Return the (X, Y) coordinate for the center point of the cell that contains the specified text.  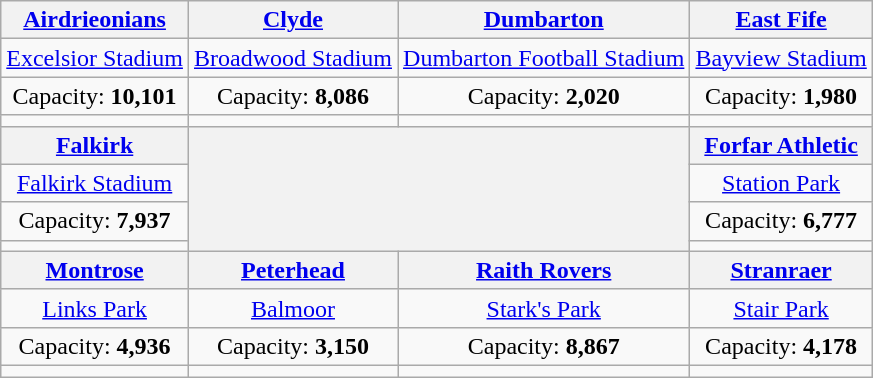
Raith Rovers (544, 270)
Airdrieonians (95, 20)
Bayview Stadium (781, 58)
Capacity: 10,101 (95, 96)
East Fife (781, 20)
Capacity: 6,777 (781, 221)
Stark's Park (544, 308)
Forfar Athletic (781, 145)
Capacity: 1,980 (781, 96)
Montrose (95, 270)
Capacity: 4,936 (95, 346)
Dumbarton (544, 20)
Stranraer (781, 270)
Capacity: 8,086 (292, 96)
Capacity: 4,178 (781, 346)
Falkirk Stadium (95, 183)
Capacity: 3,150 (292, 346)
Capacity: 8,867 (544, 346)
Capacity: 2,020 (544, 96)
Excelsior Stadium (95, 58)
Stair Park (781, 308)
Balmoor (292, 308)
Peterhead (292, 270)
Falkirk (95, 145)
Dumbarton Football Stadium (544, 58)
Clyde (292, 20)
Station Park (781, 183)
Capacity: 7,937 (95, 221)
Links Park (95, 308)
Broadwood Stadium (292, 58)
